Return the [X, Y] coordinate for the center point of the cell that contains the specified text.  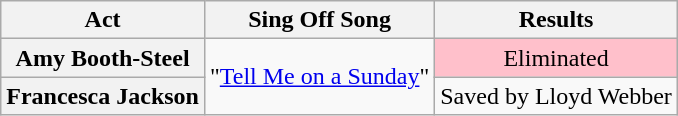
Results [556, 20]
Act [103, 20]
"Tell Me on a Sunday" [319, 77]
Amy Booth-Steel [103, 58]
Saved by Lloyd Webber [556, 96]
Eliminated [556, 58]
Sing Off Song [319, 20]
Francesca Jackson [103, 96]
